Pinpoint the cell where the given text exists, returning its (X, Y) midpoint coordinate. 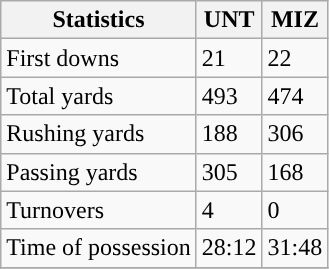
Statistics (99, 20)
188 (229, 134)
474 (295, 96)
22 (295, 58)
First downs (99, 58)
Rushing yards (99, 134)
21 (229, 58)
31:48 (295, 248)
306 (295, 134)
305 (229, 172)
4 (229, 210)
Turnovers (99, 210)
Time of possession (99, 248)
168 (295, 172)
0 (295, 210)
493 (229, 96)
Passing yards (99, 172)
UNT (229, 20)
Total yards (99, 96)
MIZ (295, 20)
28:12 (229, 248)
